Locate the cell with the specified text and output its [X, Y] center coordinate. 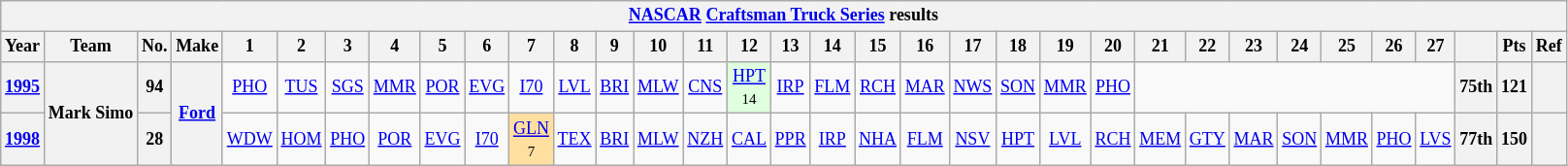
18 [1019, 47]
121 [1515, 87]
Mark Simo [90, 113]
4 [396, 47]
17 [972, 47]
28 [155, 140]
14 [833, 47]
12 [749, 47]
TEX [574, 140]
23 [1254, 47]
Ford [198, 113]
22 [1207, 47]
77th [1477, 140]
GLN7 [532, 140]
GTY [1207, 140]
19 [1065, 47]
CNS [705, 87]
15 [878, 47]
94 [155, 87]
26 [1393, 47]
5 [442, 47]
13 [790, 47]
2 [301, 47]
16 [925, 47]
Team [90, 47]
7 [532, 47]
1998 [23, 140]
Make [198, 47]
9 [615, 47]
75th [1477, 87]
SGS [347, 87]
HOM [301, 140]
Pts [1515, 47]
6 [487, 47]
1995 [23, 87]
Ref [1549, 47]
25 [1347, 47]
1 [249, 47]
20 [1113, 47]
Year [23, 47]
MEM [1160, 140]
27 [1436, 47]
NZH [705, 140]
3 [347, 47]
CAL [749, 140]
NWS [972, 87]
PPR [790, 140]
10 [658, 47]
11 [705, 47]
8 [574, 47]
24 [1300, 47]
NASCAR Craftsman Truck Series results [784, 16]
WDW [249, 140]
150 [1515, 140]
NHA [878, 140]
NSV [972, 140]
HPT14 [749, 87]
21 [1160, 47]
HPT [1019, 140]
No. [155, 47]
TUS [301, 87]
LVS [1436, 140]
